Detect which cell encompasses the target text, then output its (x, y) center coordinate. 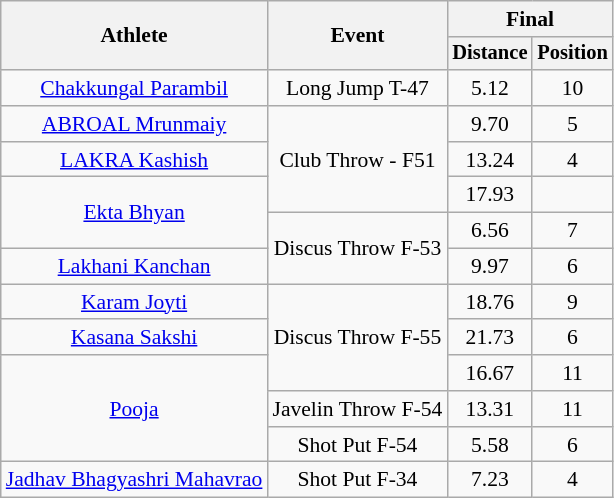
13.31 (490, 409)
16.67 (490, 373)
Chakkungal Parambil (134, 88)
17.93 (490, 195)
Karam Joyti (134, 302)
9.97 (490, 267)
Jadhav Bhagyashri Mahavrao (134, 480)
9.70 (490, 124)
7.23 (490, 480)
LAKRA Kashish (134, 160)
Distance (490, 54)
7 (572, 231)
5 (572, 124)
Athlete (134, 36)
6.56 (490, 231)
Javelin Throw F-54 (357, 409)
Discus Throw F-55 (357, 338)
Event (357, 36)
Long Jump T-47 (357, 88)
9 (572, 302)
Position (572, 54)
Ekta Bhyan (134, 212)
Final (530, 19)
Shot Put F-54 (357, 445)
5.12 (490, 88)
Shot Put F-34 (357, 480)
18.76 (490, 302)
Lakhani Kanchan (134, 267)
10 (572, 88)
Club Throw - F51 (357, 160)
Pooja (134, 408)
5.58 (490, 445)
Kasana Sakshi (134, 338)
21.73 (490, 338)
Discus Throw F-53 (357, 248)
ABROAL Mrunmaiy (134, 124)
13.24 (490, 160)
